For the text-containing cell, return its midpoint in [x, y] coordinate format. 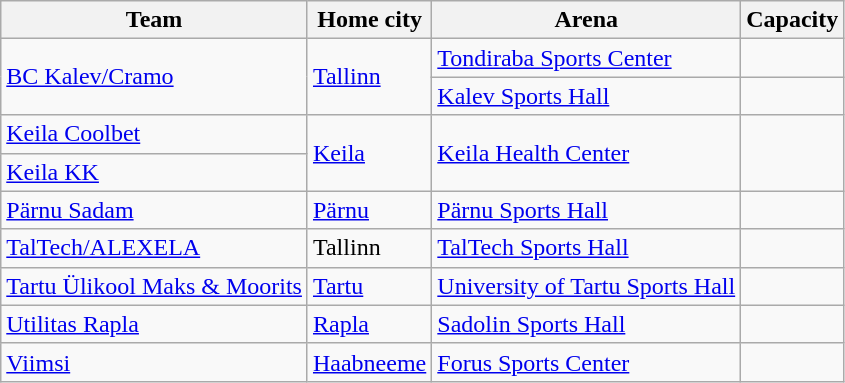
University of Tartu Sports Hall [586, 286]
Pärnu Sports Hall [586, 210]
Keila Coolbet [154, 134]
Utilitas Rapla [154, 324]
Home city [369, 20]
TalTech Sports Hall [586, 248]
Pärnu Sadam [154, 210]
Keila KK [154, 172]
Kalev Sports Hall [586, 96]
Forus Sports Center [586, 362]
Arena [586, 20]
Tondiraba Sports Center [586, 58]
Haabneeme [369, 362]
Team [154, 20]
Tartu [369, 286]
TalTech/ALEXELA [154, 248]
Capacity [792, 20]
Viimsi [154, 362]
Rapla [369, 324]
Tartu Ülikool Maks & Moorits [154, 286]
BC Kalev/Cramo [154, 77]
Sadolin Sports Hall [586, 324]
Keila Health Center [586, 153]
Pärnu [369, 210]
Keila [369, 153]
